Output the [X, Y] coordinate of the center of the cell containing the given text.  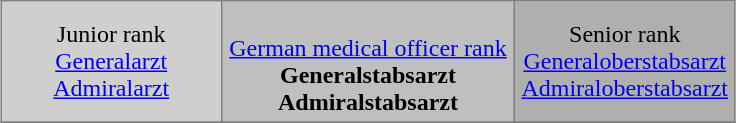
Senior rankGeneraloberstabsarztAdmiraloberstabsarzt [625, 62]
German medical officer rankGeneralstabsarztAdmiralstabsarzt [368, 62]
Junior rankGeneralarzt Admiralarzt [111, 62]
